Search for the cell housing the specified text and yield its (x, y) center coordinate. 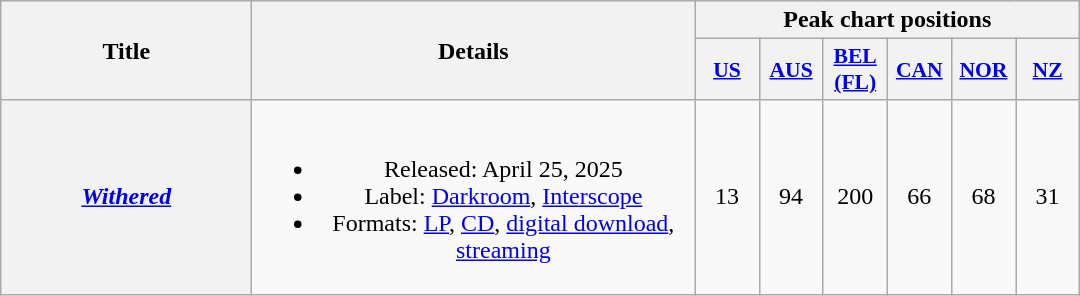
Withered (126, 197)
66 (919, 197)
200 (855, 197)
68 (983, 197)
Released: April 25, 2025Label: Darkroom, InterscopeFormats: LP, CD, digital download, streaming (474, 197)
NOR (983, 70)
BEL(FL) (855, 70)
Title (126, 50)
US (727, 70)
CAN (919, 70)
AUS (791, 70)
31 (1048, 197)
NZ (1048, 70)
94 (791, 197)
13 (727, 197)
Peak chart positions (888, 20)
Details (474, 50)
